Provide the [x, y] coordinate of the cell's center where the given text is located.  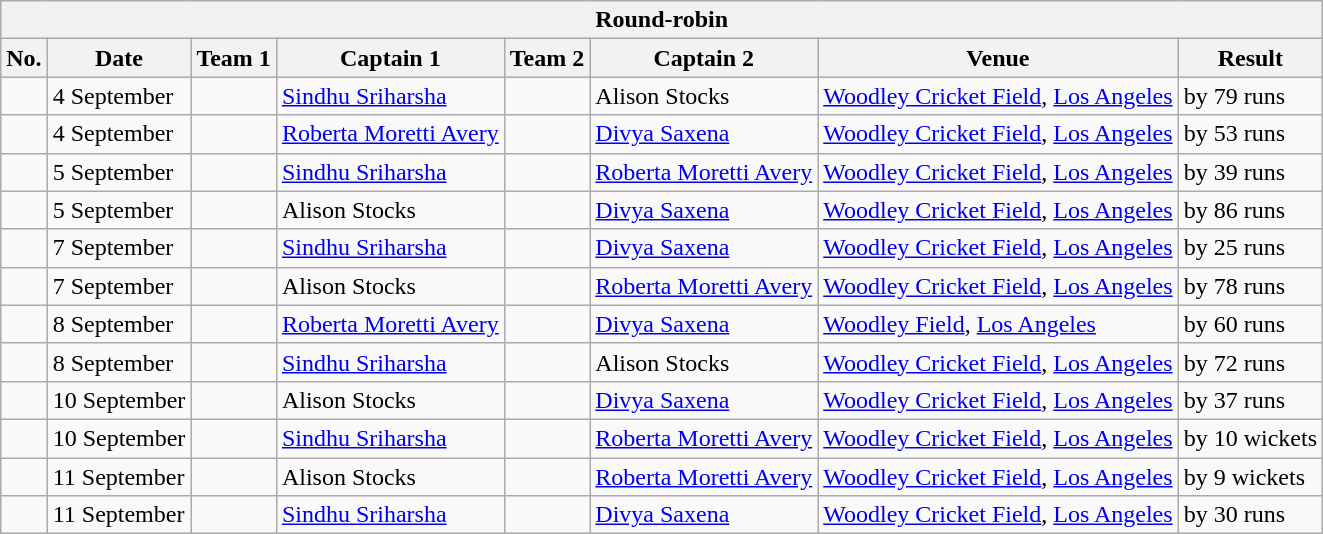
Result [1250, 58]
Date [119, 58]
Round-robin [662, 20]
by 39 runs [1250, 172]
by 9 wickets [1250, 477]
by 37 runs [1250, 400]
Team 2 [547, 58]
Woodley Field, Los Angeles [998, 324]
by 53 runs [1250, 134]
Captain 2 [704, 58]
Venue [998, 58]
by 30 runs [1250, 515]
by 25 runs [1250, 248]
Team 1 [234, 58]
by 79 runs [1250, 96]
by 72 runs [1250, 362]
by 78 runs [1250, 286]
No. [24, 58]
by 86 runs [1250, 210]
by 60 runs [1250, 324]
by 10 wickets [1250, 438]
Captain 1 [390, 58]
